Scan for the cell matching the given text and deliver its (X, Y) coordinate at center. 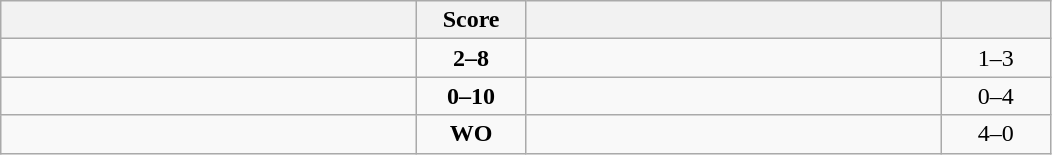
1–3 (996, 58)
2–8 (472, 58)
0–10 (472, 96)
4–0 (996, 134)
Score (472, 20)
0–4 (996, 96)
WO (472, 134)
